Scan for the cell matching the given text and deliver its (X, Y) coordinate at center. 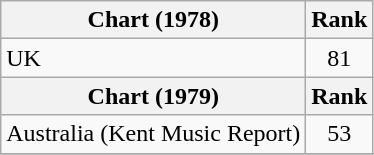
UK (154, 58)
Australia (Kent Music Report) (154, 134)
Chart (1978) (154, 20)
81 (340, 58)
53 (340, 134)
Chart (1979) (154, 96)
